Provide the [X, Y] coordinate of the cell's center where the given text is located.  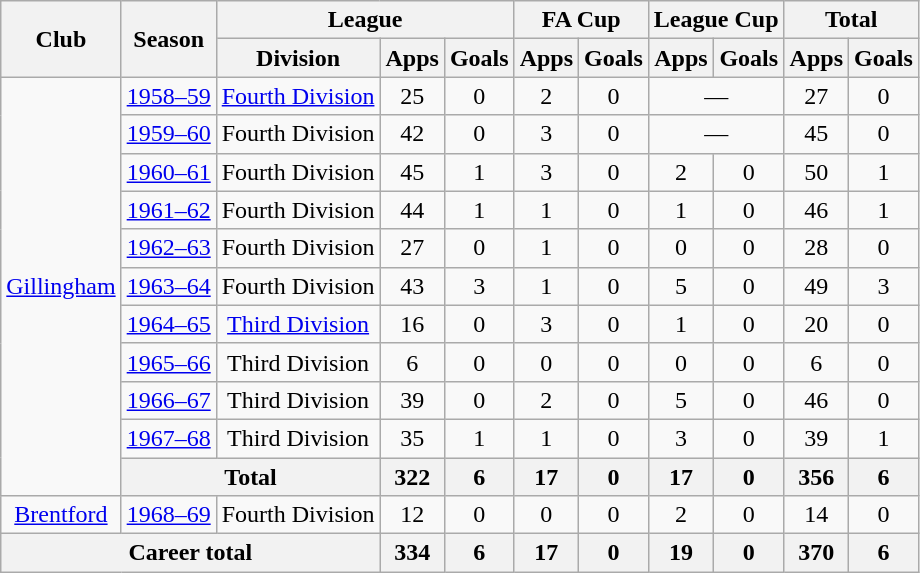
35 [412, 438]
322 [412, 477]
20 [816, 324]
1959–60 [168, 134]
Season [168, 39]
1968–69 [168, 515]
42 [412, 134]
1962–63 [168, 248]
12 [412, 515]
Gillingham [61, 286]
370 [816, 553]
28 [816, 248]
1966–67 [168, 400]
1965–66 [168, 362]
19 [680, 553]
49 [816, 286]
14 [816, 515]
44 [412, 210]
FA Cup [581, 20]
1958–59 [168, 96]
1960–61 [168, 172]
Brentford [61, 515]
1964–65 [168, 324]
25 [412, 96]
334 [412, 553]
1961–62 [168, 210]
League Cup [716, 20]
Division [298, 58]
50 [816, 172]
Club [61, 39]
16 [412, 324]
1967–68 [168, 438]
League [365, 20]
356 [816, 477]
43 [412, 286]
1963–64 [168, 286]
Career total [190, 553]
